Output the [x, y] coordinate of the center of the cell containing the given text.  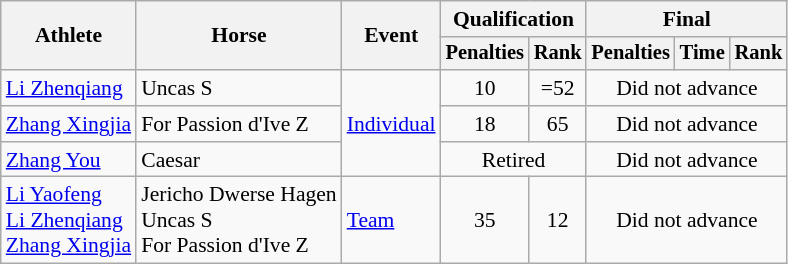
65 [558, 124]
Event [392, 36]
For Passion d'Ive Z [239, 124]
18 [485, 124]
Zhang You [68, 160]
10 [485, 88]
Team [392, 220]
Jericho Dwerse HagenUncas SFor Passion d'Ive Z [239, 220]
Retired [514, 160]
12 [558, 220]
Athlete [68, 36]
Time [702, 54]
Horse [239, 36]
Final [686, 19]
Li Zhenqiang [68, 88]
=52 [558, 88]
Individual [392, 124]
Uncas S [239, 88]
35 [485, 220]
Caesar [239, 160]
Qualification [514, 19]
Li YaofengLi ZhenqiangZhang Xingjia [68, 220]
Zhang Xingjia [68, 124]
